Pinpoint the cell where the given text exists, returning its [x, y] midpoint coordinate. 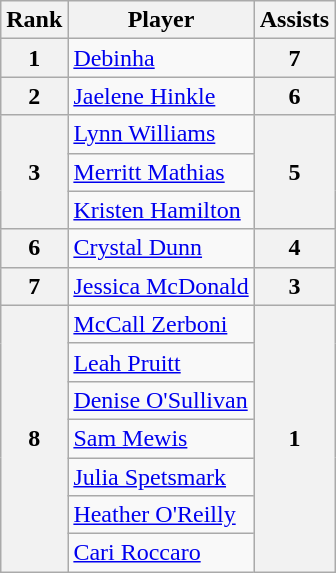
2 [34, 96]
Cari Roccaro [161, 553]
Jessica McDonald [161, 286]
Kristen Hamilton [161, 210]
Merritt Mathias [161, 172]
Julia Spetsmark [161, 477]
Lynn Williams [161, 134]
8 [34, 438]
Leah Pruitt [161, 362]
Sam Mewis [161, 438]
Denise O'Sullivan [161, 400]
Jaelene Hinkle [161, 96]
Debinha [161, 58]
McCall Zerboni [161, 324]
4 [294, 248]
Player [161, 20]
5 [294, 172]
Rank [34, 20]
Heather O'Reilly [161, 515]
Assists [294, 20]
Crystal Dunn [161, 248]
